Search for the cell housing the specified text and yield its (x, y) center coordinate. 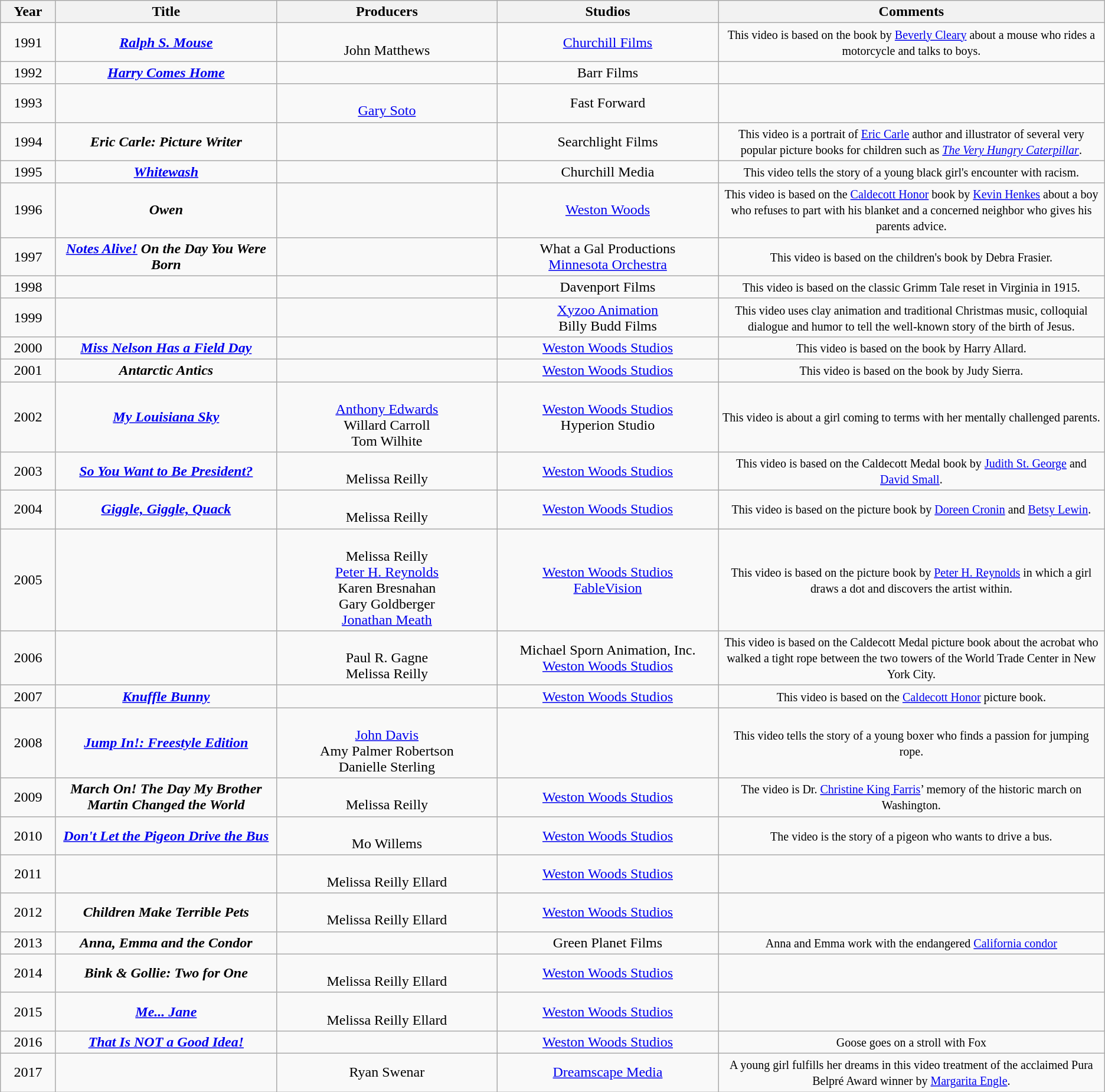
2013 (28, 943)
This video is based on the Caldecott Medal book by Judith St. George and David Small. (911, 471)
Knuffle Bunny (166, 697)
Churchill Films (607, 42)
This video tells the story of a young black girl's encounter with racism. (911, 172)
Mo Willems (387, 836)
1993 (28, 103)
Anna and Emma work with the endangered California condor (911, 943)
Churchill Media (607, 172)
Notes Alive! On the Day You Were Born (166, 256)
Weston Woods Studios Hyperion Studio (607, 417)
Miss Nelson Has a Field Day (166, 348)
Weston Woods (607, 210)
Jump In!: Freestyle Edition (166, 743)
2008 (28, 743)
1994 (28, 142)
1997 (28, 256)
Antarctic Antics (166, 370)
This video uses clay animation and traditional Christmas music, colloquial dialogue and humor to tell the well-known story of the birth of Jesus. (911, 318)
This video is a portrait of Eric Carle author and illustrator of several very popular picture books for children such as The Very Hungry Caterpillar. (911, 142)
Paul R. Gagne Melissa Reilly (387, 658)
Gary Soto (387, 103)
This video tells the story of a young boxer who finds a passion for jumping rope. (911, 743)
1995 (28, 172)
That Is NOT a Good Idea! (166, 1042)
This video is based on the picture book by Peter H. Reynolds in which a girl draws a dot and discovers the artist within. (911, 580)
This video is based on the children's book by Debra Frasier. (911, 256)
Producers (387, 12)
1998 (28, 287)
2001 (28, 370)
Owen (166, 210)
Comments (911, 12)
Green Planet Films (607, 943)
This video is based on the classic Grimm Tale reset in Virginia in 1915. (911, 287)
Giggle, Giggle, Quack (166, 510)
2010 (28, 836)
Harry Comes Home (166, 73)
2011 (28, 874)
The video is the story of a pigeon who wants to drive a bus. (911, 836)
Michael Sporn Animation, Inc.Weston Woods Studios (607, 658)
2002 (28, 417)
2009 (28, 797)
Weston Woods Studios FableVision (607, 580)
The video is Dr. Christine King Farris’ memory of the historic march on Washington. (911, 797)
John Matthews (387, 42)
Melissa Reilly Peter H. Reynolds Karen Bresnahan Gary Goldberger Jonathan Meath (387, 580)
Davenport Films (607, 287)
2016 (28, 1042)
Goose goes on a stroll with Fox (911, 1042)
2004 (28, 510)
2012 (28, 913)
Whitewash (166, 172)
Searchlight Films (607, 142)
This video is based on the Caldecott Honor picture book. (911, 697)
1991 (28, 42)
2014 (28, 973)
2007 (28, 697)
Anna, Emma and the Condor (166, 943)
2017 (28, 1072)
Dreamscape Media (607, 1072)
2000 (28, 348)
Xyzoo AnimationBilly Budd Films (607, 318)
Anthony Edwards Willard Carroll Tom Wilhite (387, 417)
1999 (28, 318)
March On! The Day My Brother Martin Changed the World (166, 797)
2003 (28, 471)
This video is based on the book by Beverly Cleary about a mouse who rides a motorcycle and talks to boys. (911, 42)
Title (166, 12)
1992 (28, 73)
This video is based on the picture book by Doreen Cronin and Betsy Lewin. (911, 510)
Eric Carle: Picture Writer (166, 142)
Me... Jane (166, 1012)
This video is about a girl coming to terms with her mentally challenged parents. (911, 417)
This video is based on the book by Harry Allard. (911, 348)
2015 (28, 1012)
Ryan Swenar (387, 1072)
2006 (28, 658)
Children Make Terrible Pets (166, 913)
Bink & Gollie: Two for One (166, 973)
So You Want to Be President? (166, 471)
Ralph S. Mouse (166, 42)
My Louisiana Sky (166, 417)
Fast Forward (607, 103)
What a Gal ProductionsMinnesota Orchestra (607, 256)
Don't Let the Pigeon Drive the Bus (166, 836)
2005 (28, 580)
Studios (607, 12)
This video is based on the book by Judy Sierra. (911, 370)
1996 (28, 210)
John DavisAmy Palmer RobertsonDanielle Sterling (387, 743)
Barr Films (607, 73)
A young girl fulfills her dreams in this video treatment of the acclaimed Pura Belpré Award winner by Margarita Engle. (911, 1072)
Year (28, 12)
